Determine the [X, Y] coordinate at the center of the cell enclosing the given text.  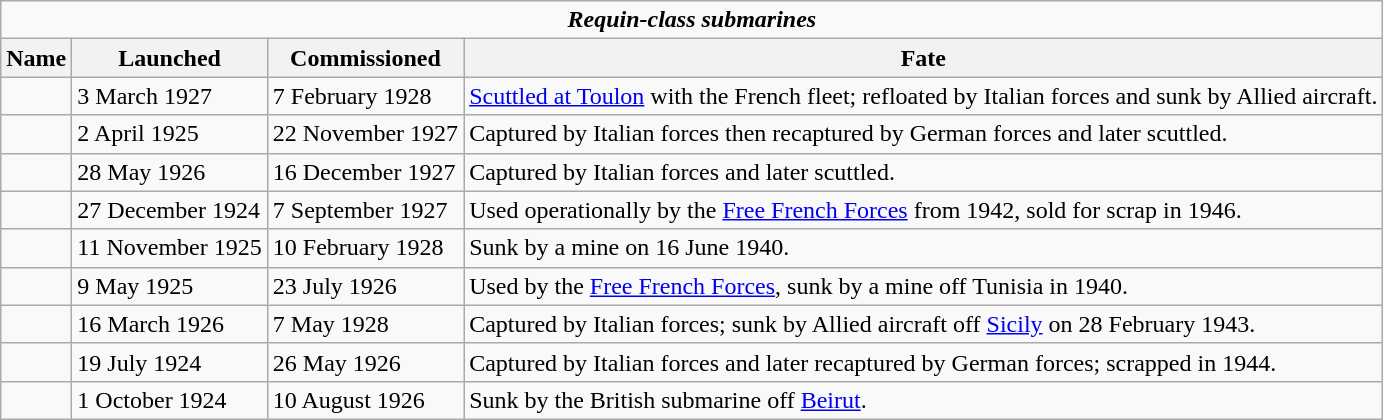
7 February 1928 [365, 96]
26 May 1926 [365, 362]
Used by the Free French Forces, sunk by a mine off Tunisia in 1940. [924, 286]
3 March 1927 [170, 96]
Sunk by a mine on 16 June 1940. [924, 248]
23 July 1926 [365, 286]
16 March 1926 [170, 324]
Captured by Italian forces; sunk by Allied aircraft off Sicily on 28 February 1943. [924, 324]
Scuttled at Toulon with the French fleet; refloated by Italian forces and sunk by Allied aircraft. [924, 96]
Captured by Italian forces and later recaptured by German forces; scrapped in 1944. [924, 362]
Launched [170, 58]
11 November 1925 [170, 248]
Name [36, 58]
1 October 1924 [170, 400]
28 May 1926 [170, 172]
10 August 1926 [365, 400]
9 May 1925 [170, 286]
10 February 1928 [365, 248]
Fate [924, 58]
19 July 1924 [170, 362]
7 May 1928 [365, 324]
2 April 1925 [170, 134]
16 December 1927 [365, 172]
Requin-class submarines [692, 20]
Commissioned [365, 58]
Captured by Italian forces then recaptured by German forces and later scuttled. [924, 134]
22 November 1927 [365, 134]
Captured by Italian forces and later scuttled. [924, 172]
27 December 1924 [170, 210]
7 September 1927 [365, 210]
Sunk by the British submarine off Beirut. [924, 400]
Used operationally by the Free French Forces from 1942, sold for scrap in 1946. [924, 210]
